Return the (X, Y) coordinate for the center point of the cell that contains the specified text.  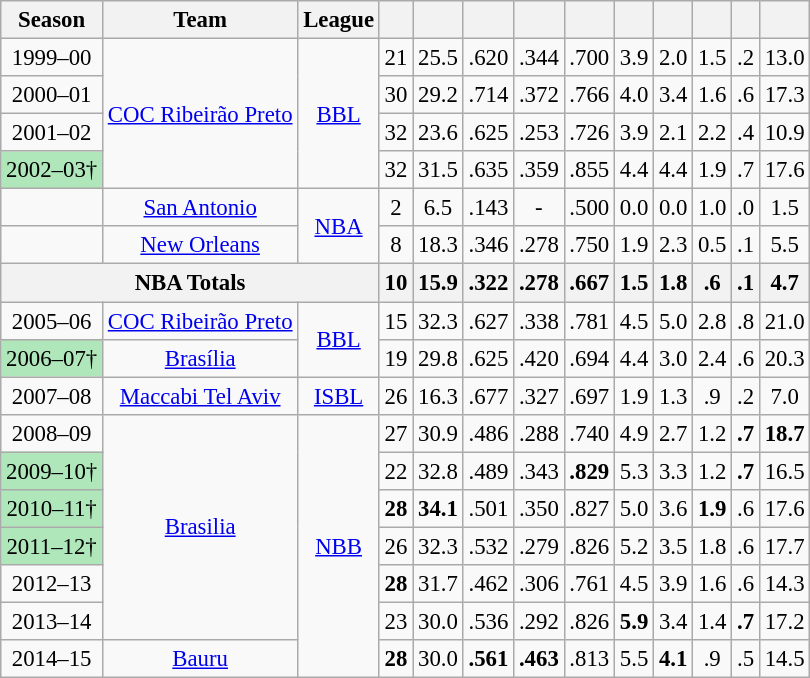
30 (396, 95)
.253 (539, 133)
4.7 (784, 283)
.420 (539, 358)
.489 (488, 471)
.855 (589, 170)
2005–06 (52, 321)
.766 (589, 95)
21.0 (784, 321)
2012–13 (52, 584)
2.1 (674, 133)
5.2 (634, 546)
.501 (488, 509)
2002–03† (52, 170)
31.7 (438, 584)
.827 (589, 509)
.761 (589, 584)
2.8 (712, 321)
.726 (589, 133)
23 (396, 621)
15 (396, 321)
19 (396, 358)
2.4 (712, 358)
32.8 (438, 471)
10.9 (784, 133)
3.5 (674, 546)
2 (396, 208)
8 (396, 245)
.750 (589, 245)
.288 (539, 433)
2014–15 (52, 659)
4.9 (634, 433)
.0 (746, 208)
2008–09 (52, 433)
.4 (746, 133)
.781 (589, 321)
3.3 (674, 471)
Brasilia (200, 527)
.338 (539, 321)
2000–01 (52, 95)
Team (200, 20)
.462 (488, 584)
.714 (488, 95)
.279 (539, 546)
17.7 (784, 546)
20.3 (784, 358)
3.6 (674, 509)
10 (396, 283)
17.3 (784, 95)
16.5 (784, 471)
1.0 (712, 208)
.829 (589, 471)
.5 (746, 659)
.359 (539, 170)
.306 (539, 584)
.813 (589, 659)
.635 (488, 170)
34.1 (438, 509)
.697 (589, 396)
5.3 (634, 471)
.463 (539, 659)
14.3 (784, 584)
2011–12† (52, 546)
.677 (488, 396)
2009–10† (52, 471)
.327 (539, 396)
2013–14 (52, 621)
3.0 (674, 358)
21 (396, 58)
2.0 (674, 58)
1999–00 (52, 58)
.536 (488, 621)
.8 (746, 321)
2.3 (674, 245)
.700 (589, 58)
.532 (488, 546)
.372 (539, 95)
.143 (488, 208)
.694 (589, 358)
23.6 (438, 133)
1.4 (712, 621)
NBB (338, 546)
Bauru (200, 659)
.322 (488, 283)
NBA Totals (190, 283)
4.0 (634, 95)
.346 (488, 245)
1.3 (674, 396)
NBA (338, 226)
30.9 (438, 433)
2007–08 (52, 396)
2001–02 (52, 133)
League (338, 20)
.667 (589, 283)
.627 (488, 321)
14.5 (784, 659)
.292 (539, 621)
.740 (589, 433)
15.9 (438, 283)
25.5 (438, 58)
San Antonio (200, 208)
2.2 (712, 133)
New Orleans (200, 245)
27 (396, 433)
.561 (488, 659)
2010–11† (52, 509)
5.9 (634, 621)
4.1 (674, 659)
13.0 (784, 58)
18.7 (784, 433)
.343 (539, 471)
16.3 (438, 396)
Brasília (200, 358)
2.7 (674, 433)
ISBL (338, 396)
- (539, 208)
29.2 (438, 95)
Maccabi Tel Aviv (200, 396)
.620 (488, 58)
29.8 (438, 358)
.350 (539, 509)
2006–07† (52, 358)
Season (52, 20)
7.0 (784, 396)
6.5 (438, 208)
18.3 (438, 245)
.344 (539, 58)
17.2 (784, 621)
.500 (589, 208)
31.5 (438, 170)
.486 (488, 433)
22 (396, 471)
0.5 (712, 245)
